Locate the cell with the specified text and output its (X, Y) center coordinate. 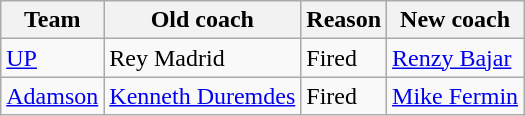
Reason (344, 20)
Renzy Bajar (456, 58)
Rey Madrid (202, 58)
Mike Fermin (456, 96)
Old coach (202, 20)
Team (52, 20)
UP (52, 58)
Kenneth Duremdes (202, 96)
New coach (456, 20)
Adamson (52, 96)
